Detect which cell encompasses the target text, then output its [x, y] center coordinate. 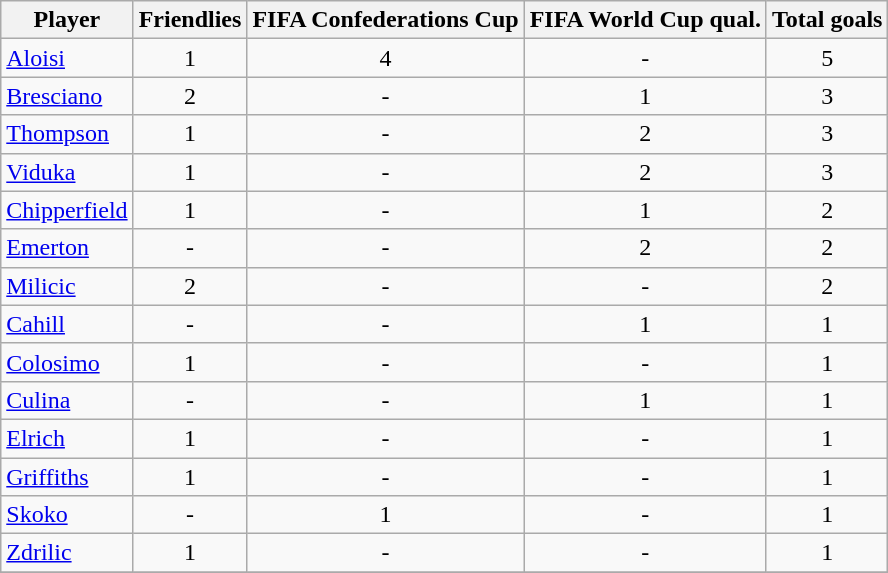
FIFA Confederations Cup [386, 20]
Player [67, 20]
Total goals [827, 20]
Zdrilic [67, 553]
Colosimo [67, 362]
Bresciano [67, 96]
Thompson [67, 134]
FIFA World Cup qual. [645, 20]
Emerton [67, 248]
Cahill [67, 324]
4 [386, 58]
Chipperfield [67, 210]
5 [827, 58]
Aloisi [67, 58]
Milicic [67, 286]
Friendlies [190, 20]
Elrich [67, 438]
Viduka [67, 172]
Skoko [67, 515]
Griffiths [67, 477]
Culina [67, 400]
